Return the [x, y] coordinate for the center point of the cell that contains the specified text.  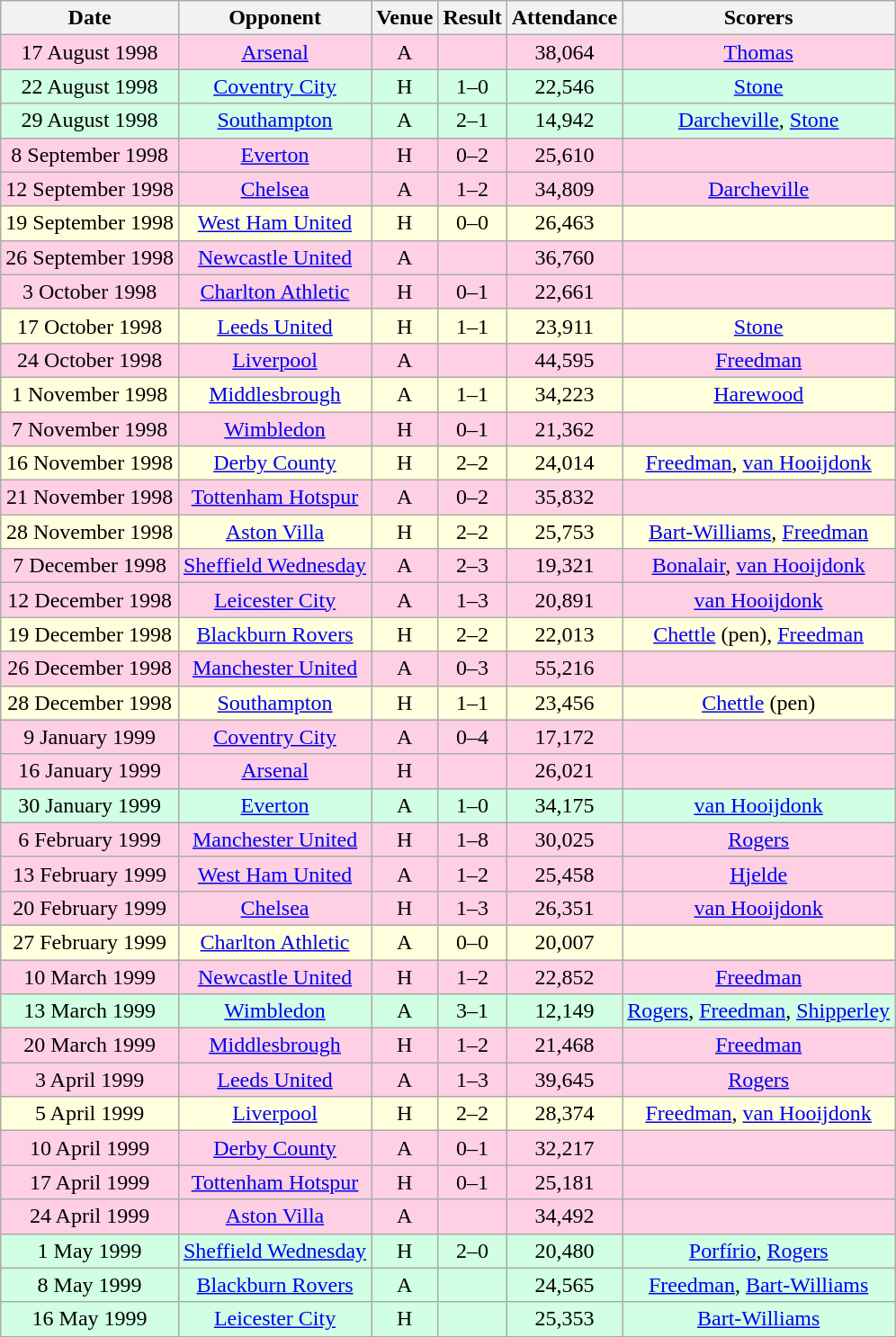
35,832 [564, 498]
24 April 1999 [90, 1216]
25,181 [564, 1182]
Porfírio, Rogers [759, 1251]
12 December 1998 [90, 600]
7 December 1998 [90, 566]
Chettle (pen), Freedman [759, 634]
1 May 1999 [90, 1251]
Attendance [564, 18]
Opponent [274, 18]
23,911 [564, 326]
25,753 [564, 532]
36,760 [564, 257]
25,353 [564, 1319]
34,492 [564, 1216]
19 December 1998 [90, 634]
Rogers, Freedman, Shipperley [759, 1011]
55,216 [564, 668]
22,013 [564, 634]
34,809 [564, 189]
29 August 1998 [90, 121]
25,458 [564, 874]
2–1 [472, 121]
34,223 [564, 394]
19 September 1998 [90, 223]
30 January 1999 [90, 805]
17 August 1998 [90, 52]
2–3 [472, 566]
Darcheville, Stone [759, 121]
20 February 1999 [90, 908]
21,468 [564, 1045]
1–8 [472, 839]
8 May 1999 [90, 1285]
26,463 [564, 223]
24,565 [564, 1285]
Bart-Williams, Freedman [759, 532]
30,025 [564, 839]
1 November 1998 [90, 394]
28 December 1998 [90, 703]
3 October 1998 [90, 292]
Result [472, 18]
26 December 1998 [90, 668]
26,021 [564, 771]
16 November 1998 [90, 463]
2–0 [472, 1251]
10 March 1999 [90, 976]
13 February 1999 [90, 874]
21 November 1998 [90, 498]
24 October 1998 [90, 360]
27 February 1999 [90, 942]
22,546 [564, 86]
26,351 [564, 908]
Freedman, Bart-Williams [759, 1285]
5 April 1999 [90, 1114]
13 March 1999 [90, 1011]
23,456 [564, 703]
7 November 1998 [90, 429]
Chettle (pen) [759, 703]
12 September 1998 [90, 189]
Date [90, 18]
Darcheville [759, 189]
Harewood [759, 394]
22 August 1998 [90, 86]
17 October 1998 [90, 326]
Bonalair, van Hooijdonk [759, 566]
26 September 1998 [90, 257]
28,374 [564, 1114]
22,661 [564, 292]
Bart-Williams [759, 1319]
6 February 1999 [90, 839]
24,014 [564, 463]
39,645 [564, 1080]
22,852 [564, 976]
28 November 1998 [90, 532]
Venue [405, 18]
8 September 1998 [90, 155]
25,610 [564, 155]
17 April 1999 [90, 1182]
10 April 1999 [90, 1148]
20 March 1999 [90, 1045]
Thomas [759, 52]
20,891 [564, 600]
38,064 [564, 52]
16 January 1999 [90, 771]
12,149 [564, 1011]
17,172 [564, 737]
14,942 [564, 121]
3 April 1999 [90, 1080]
34,175 [564, 805]
16 May 1999 [90, 1319]
20,480 [564, 1251]
Scorers [759, 18]
44,595 [564, 360]
3–1 [472, 1011]
0–4 [472, 737]
32,217 [564, 1148]
9 January 1999 [90, 737]
21,362 [564, 429]
0–3 [472, 668]
20,007 [564, 942]
Hjelde [759, 874]
19,321 [564, 566]
